Return the (x, y) coordinate for the center point of the cell that contains the specified text.  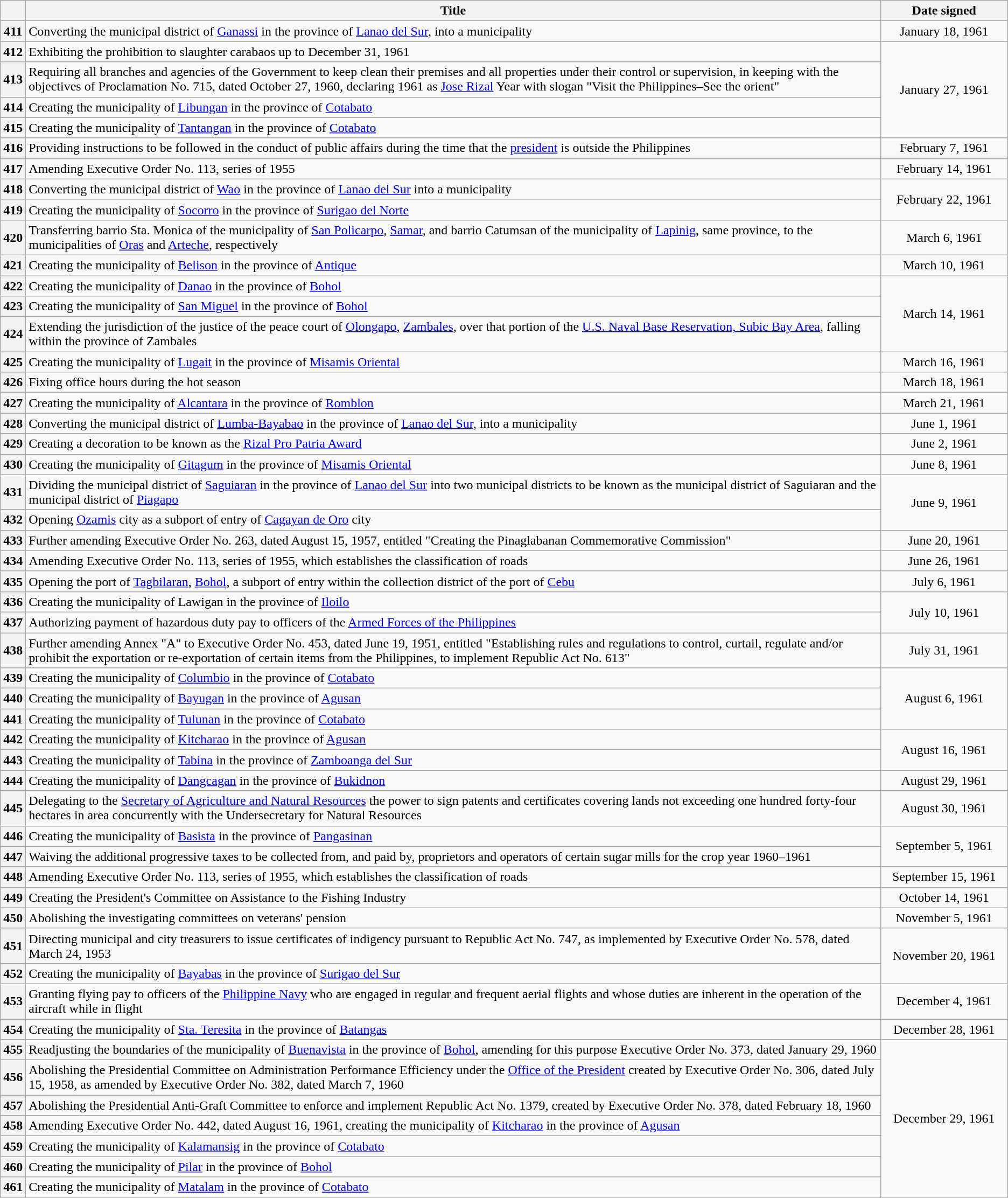
457 (13, 1105)
Creating the municipality of Danao in the province of Bohol (453, 286)
460 (13, 1167)
431 (13, 492)
Creating the municipality of Bayabas in the province of Surigao del Sur (453, 973)
Creating the municipality of Tulunan in the province of Cotabato (453, 719)
451 (13, 946)
413 (13, 80)
August 16, 1961 (944, 750)
452 (13, 973)
February 7, 1961 (944, 148)
429 (13, 444)
418 (13, 189)
Creating the municipality of Libungan in the province of Cotabato (453, 107)
June 2, 1961 (944, 444)
Converting the municipal district of Ganassi in the province of Lanao del Sur, into a municipality (453, 31)
411 (13, 31)
Date signed (944, 11)
414 (13, 107)
Abolishing the investigating committees on veterans' pension (453, 918)
Creating the municipality of San Miguel in the province of Bohol (453, 307)
455 (13, 1050)
March 14, 1961 (944, 314)
415 (13, 128)
Amending Executive Order No. 442, dated August 16, 1961, creating the municipality of Kitcharao in the province of Agusan (453, 1126)
461 (13, 1187)
428 (13, 423)
Creating the municipality of Kitcharao in the province of Agusan (453, 740)
Creating the municipality of Basista in the province of Pangasinan (453, 836)
February 14, 1961 (944, 169)
December 4, 1961 (944, 1001)
434 (13, 561)
445 (13, 808)
443 (13, 760)
Creating the municipality of Lugait in the province of Misamis Oriental (453, 362)
440 (13, 699)
Creating a decoration to be known as the Rizal Pro Patria Award (453, 444)
433 (13, 540)
August 30, 1961 (944, 808)
September 5, 1961 (944, 846)
446 (13, 836)
June 26, 1961 (944, 561)
Opening the port of Tagbilaran, Bohol, a subport of entry within the collection district of the port of Cebu (453, 581)
Creating the municipality of Bayugan in the province of Agusan (453, 699)
August 6, 1961 (944, 699)
Creating the municipality of Kalamansig in the province of Cotabato (453, 1146)
421 (13, 265)
430 (13, 464)
444 (13, 781)
June 20, 1961 (944, 540)
417 (13, 169)
439 (13, 678)
Creating the municipality of Lawigan in the province of Iloilo (453, 602)
Creating the municipality of Sta. Teresita in the province of Batangas (453, 1029)
Amending Executive Order No. 113, series of 1955 (453, 169)
Creating the municipality of Tantangan in the province of Cotabato (453, 128)
412 (13, 52)
423 (13, 307)
Further amending Executive Order No. 263, dated August 15, 1957, entitled "Creating the Pinaglabanan Commemorative Commission" (453, 540)
January 18, 1961 (944, 31)
Opening Ozamis city as a subport of entry of Cagayan de Oro city (453, 520)
454 (13, 1029)
458 (13, 1126)
Exhibiting the prohibition to slaughter carabaos up to December 31, 1961 (453, 52)
Creating the municipality of Gitagum in the province of Misamis Oriental (453, 464)
January 27, 1961 (944, 89)
Converting the municipal district of Wao in the province of Lanao del Sur into a municipality (453, 189)
July 6, 1961 (944, 581)
425 (13, 362)
June 8, 1961 (944, 464)
Converting the municipal district of Lumba-Bayabao in the province of Lanao del Sur, into a municipality (453, 423)
442 (13, 740)
453 (13, 1001)
416 (13, 148)
427 (13, 403)
Title (453, 11)
December 29, 1961 (944, 1118)
459 (13, 1146)
Creating the municipality of Matalam in the province of Cotabato (453, 1187)
450 (13, 918)
Creating the municipality of Socorro in the province of Surigao del Norte (453, 210)
March 16, 1961 (944, 362)
February 22, 1961 (944, 199)
September 15, 1961 (944, 877)
November 5, 1961 (944, 918)
419 (13, 210)
March 18, 1961 (944, 382)
448 (13, 877)
Creating the municipality of Columbio in the province of Cotabato (453, 678)
July 31, 1961 (944, 650)
Providing instructions to be followed in the conduct of public affairs during the time that the president is outside the Philippines (453, 148)
441 (13, 719)
424 (13, 334)
March 21, 1961 (944, 403)
June 9, 1961 (944, 502)
436 (13, 602)
Creating the municipality of Dangcagan in the province of Bukidnon (453, 781)
435 (13, 581)
Creating the municipality of Belison in the province of Antique (453, 265)
Authorizing payment of hazardous duty pay to officers of the Armed Forces of the Philippines (453, 622)
438 (13, 650)
422 (13, 286)
432 (13, 520)
June 1, 1961 (944, 423)
March 6, 1961 (944, 237)
December 28, 1961 (944, 1029)
437 (13, 622)
447 (13, 856)
Fixing office hours during the hot season (453, 382)
426 (13, 382)
November 20, 1961 (944, 956)
449 (13, 897)
March 10, 1961 (944, 265)
Creating the municipality of Tabina in the province of Zamboanga del Sur (453, 760)
Creating the municipality of Pilar in the province of Bohol (453, 1167)
Creating the municipality of Alcantara in the province of Romblon (453, 403)
456 (13, 1077)
Creating the President's Committee on Assistance to the Fishing Industry (453, 897)
August 29, 1961 (944, 781)
420 (13, 237)
July 10, 1961 (944, 612)
October 14, 1961 (944, 897)
